Find where the given text appears and provide that cell's center as [x, y] coordinate. 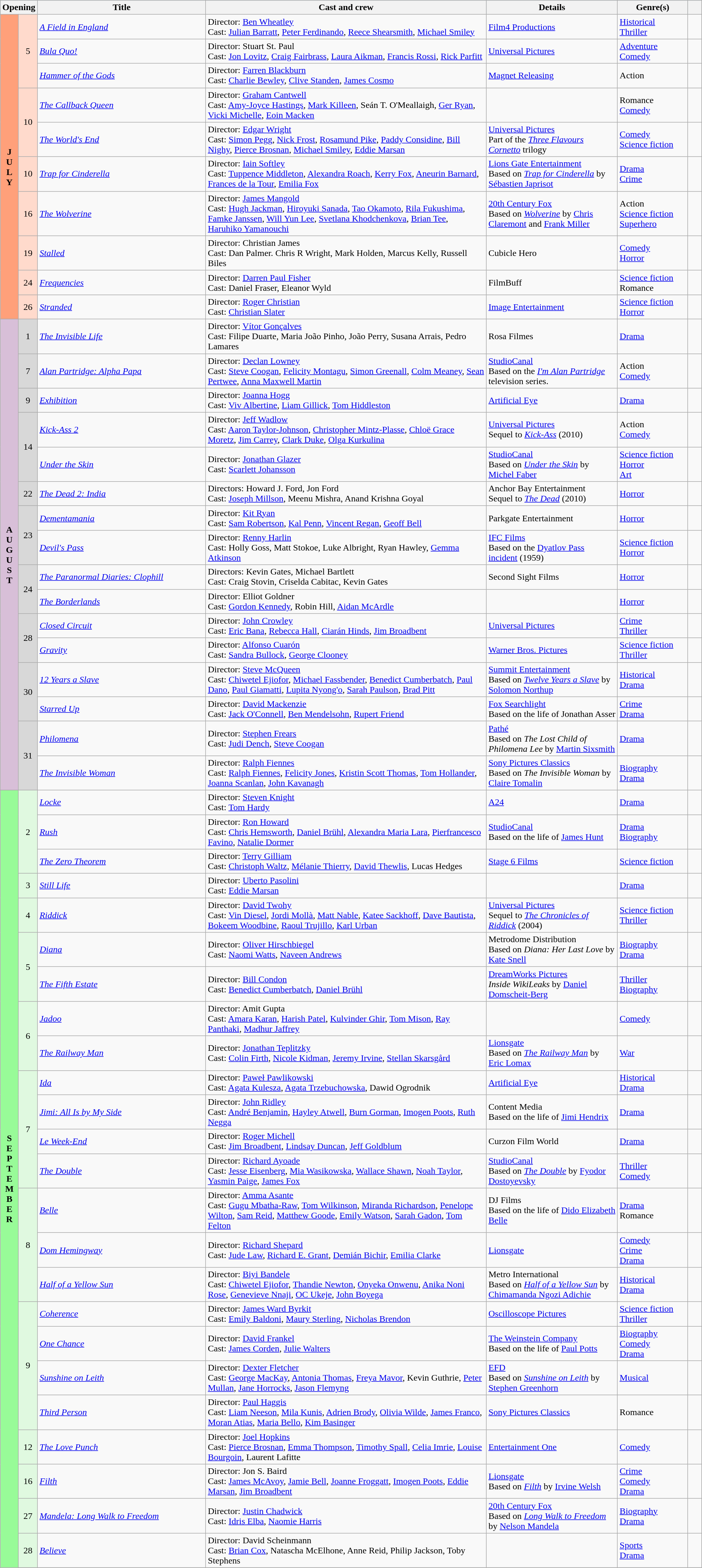
Crime Thriller [652, 626]
Title [121, 7]
4 [28, 915]
EFD Based on Sunshine on Leith by Stephen Greenhorn [552, 1378]
Magnet Releasing [552, 76]
1 [28, 336]
12 [28, 1447]
Kick-Ass 2 [121, 430]
3 [28, 886]
Director: David Mackenzie Cast: Jack O'Connell, Ben Mendelsohn, Rupert Friend [346, 709]
Starred Up [121, 709]
Lionsgate Based on Filth by Irvine Welsh [552, 1481]
Director: David Scheinmann Cast: Brian Cox, Natascha McElhone, Anne Reid, Philip Jackson, Toby Stephens [346, 1550]
Director: Dexter Fletcher Cast: George MacKay, Antonia Thomas, Freya Mavor, Kevin Guthrie, Peter Mullan, Jane Horrocks, Jason Flemyng [346, 1378]
Comedy Crime Drama [652, 1250]
The World's End [121, 139]
The Invisible Woman [121, 773]
Content Media Based on the life of Jimi Hendrix [552, 1112]
Director: Richard Shepard Cast: Jude Law, Richard E. Grant, Demián Bichir, Emilia Clarke [346, 1250]
Opening [19, 7]
Action Science fiction Superhero [652, 214]
Comedy Science fiction [652, 139]
The Fifth Estate [121, 984]
Sony Pictures Classics [552, 1412]
StudioCanal Based on the life of James Hunt [552, 832]
Dom Hemingway [121, 1250]
Biography Comedy Drama [652, 1343]
FilmBuff [552, 283]
Director: Joel Hopkins Cast: Pierce Brosnan, Emma Thompson, Timothy Spall, Celia Imrie, Louise Bourgoin, Laurent Lafitte [346, 1447]
Director: Stephen Frears Cast: Judi Dench, Steve Coogan [346, 738]
14 [28, 447]
Lions Gate Entertainment Based on Trap for Cinderella by Sébastien Japrisot [552, 174]
Director: Steven Knight Cast: Tom Hardy [346, 802]
Philomena [121, 738]
Director: Richard Ayoade Cast: Jesse Eisenberg, Mia Wasikowska, Wallace Shawn, Noah Taylor, Yasmin Paige, James Fox [346, 1171]
Lionsgate Based on The Railway Man by Eric Lomax [552, 1053]
Director: Declan Lowney Cast: Steve Coogan, Felicity Montagu, Simon Greenall, Colm Meaney, Sean Pertwee, Anna Maxwell Martin [346, 371]
Believe [121, 1550]
Oscilloscope Pictures [552, 1314]
Science fiction Horror Art [652, 464]
Lionsgate [552, 1250]
Cubicle Hero [552, 253]
StudioCanal Based on the I'm Alan Partridge television series. [552, 371]
Belle [121, 1210]
Director: Elliot Goldner Cast: Gordon Kennedy, Robin Hill, Aidan McArdle [346, 601]
Jimi: All Is by My Side [121, 1112]
Dementamania [121, 518]
Details [552, 7]
Summit Entertainment Based on Twelve Years a Slave by Solomon Northup [552, 679]
Thriller Biography [652, 984]
Director: Christian James Cast: Dan Palmer. Chris R Wright, Mark Holden, Marcus Kelly, Russell Biles [346, 253]
A Field in England [121, 27]
Warner Bros. Pictures [552, 650]
Director: Ralph Fiennes Cast: Ralph Fiennes, Felicity Jones, Kristin Scott Thomas, Tom Hollander, Joanna Scanlan, John Kavanagh [346, 773]
DreamWorks Pictures Inside WikiLeaks by Daniel Domscheit-Berg [552, 984]
Director: Ben Wheatley Cast: Julian Barratt, Peter Ferdinando, Reece Shearsmith, Michael Smiley [346, 27]
Trap for Cinderella [121, 174]
Exhibition [121, 400]
Alan Partridge: Alpha Papa [121, 371]
Jadoo [121, 1019]
Thriller Comedy [652, 1171]
Closed Circuit [121, 626]
Director: Jonathan Teplitzky Cast: Colin Firth, Nicole Kidman, Jeremy Irvine, Stellan Skarsgård [346, 1053]
Director: Biyi Bandele Cast: Chiwetel Ejiofor, Thandie Newton, Onyeka Onwenu, Anika Noni Rose, Genevieve Nnaji, OC Ukeje, John Boyega [346, 1284]
Stranded [121, 307]
19 [28, 253]
Rush [121, 832]
Third Person [121, 1412]
30 [28, 692]
The Double [121, 1171]
Entertainment One [552, 1447]
Sports Drama [652, 1550]
12 Years a Slave [121, 679]
26 [28, 307]
Sunshine on Leith [121, 1378]
Second Sight Films [552, 577]
The Zero Theorem [121, 861]
Stalled [121, 253]
War [652, 1053]
Fox Searchlight Based on the life of Jonathan Asser [552, 709]
Director: John Crowley Cast: Eric Bana, Rebecca Hall, Ciarán Hinds, Jim Broadbent [346, 626]
Comedy Horror [652, 253]
Half of a Yellow Sun [121, 1284]
Romance Comedy [652, 105]
6 [28, 1036]
Director: David Frankel Cast: James Corden, Julie Walters [346, 1343]
Director: Roger Michell Cast: Jim Broadbent, Lindsay Duncan, Jeff Goldblum [346, 1142]
20th Century Fox Based on Wolverine by Chris Claremont and Frank Miller [552, 214]
Hammer of the Gods [121, 76]
Curzon Film World [552, 1142]
Pathé Based on The Lost Child of Philomena Lee by Martin Sixsmith [552, 738]
Crime Comedy Drama [652, 1481]
Director: Roger Christian Cast: Christian Slater [346, 307]
StudioCanal Based on The Double by Fyodor Dostoyevsky [552, 1171]
Director: Jon S. Baird Cast: James McAvoy, Jamie Bell, Joanne Froggatt, Imogen Poots, Eddie Marsan, Jim Broadbent [346, 1481]
22 [28, 494]
Director: Bill Condon Cast: Benedict Cumberbatch, Daniel Brühl [346, 984]
Director: Amit Gupta Cast: Amara Karan, Harish Patel, Kulvinder Ghir, Tom Mison, Ray Panthaki, Madhur Jaffrey [346, 1019]
Rosa Filmes [552, 336]
Director: Joanna Hogg Cast: Viv Albertine, Liam Gillick, Tom Hiddleston [346, 400]
Historical Thriller [652, 27]
Universal Pictures Sequel to Kick-Ass (2010) [552, 430]
Filth [121, 1481]
Cast and crew [346, 7]
Ida [121, 1082]
2 [28, 832]
Science fiction Romance [652, 283]
StudioCanal Based on Under the Skin by Michel Faber [552, 464]
Frequencies [121, 283]
Director: Stuart St. Paul Cast: Jon Lovitz, Craig Fairbrass, Laura Aikman, Francis Rossi, Rick Parfitt [346, 51]
Sony Pictures Classics Based on The Invisible Woman by Claire Tomalin [552, 773]
IFC Films Based on the Dyatlov Pass incident (1959) [552, 548]
Mandela: Long Walk to Freedom [121, 1516]
Devil's Pass [121, 548]
The Weinstein Company Based on the life of Paul Potts [552, 1343]
The Borderlands [121, 601]
23 [28, 535]
The Callback Queen [121, 105]
27 [28, 1516]
Diana [121, 950]
Director: Justin Chadwick Cast: Idris Elba, Naomie Harris [346, 1516]
Director: Uberto Pasolini Cast: Eddie Marsan [346, 886]
Genre(s) [652, 7]
Director: Jonathan Glazer Cast: Scarlett Johansson [346, 464]
Romance [652, 1412]
Director: Farren Blackburn Cast: Charlie Bewley, Clive Standen, James Cosmo [346, 76]
Under the Skin [121, 464]
DJ Films Based on the life of Dido Elizabeth Belle [552, 1210]
The Railway Man [121, 1053]
One Chance [121, 1343]
Director: David Twohy Cast: Vin Diesel, Jordi Mollà, Matt Nable, Katee Sackhoff, Dave Bautista, Bokeem Woodbine, Raoul Trujillo, Karl Urban [346, 915]
Director: Darren Paul Fisher Cast: Daniel Fraser, Eleanor Wyld [346, 283]
Stage 6 Films [552, 861]
Director: Terry Gilliam Cast: Christoph Waltz, Mélanie Thierry, David Thewlis, Lucas Hedges [346, 861]
Crime Drama [652, 709]
A U G U S T [10, 555]
Drama Biography [652, 832]
Universal Pictures Part of the Three Flavours Cornetto trilogy [552, 139]
Metrodome Distribution Based on Diana: Her Last Love by Kate Snell [552, 950]
Musical [652, 1378]
Coherence [121, 1314]
Metro International Based on Half of a Yellow Sun by Chimamanda Ngozi Adichie [552, 1284]
Director: Graham Cantwell Cast: Amy-Joyce Hastings, Mark Killeen, Seán T. O'Meallaigh, Ger Ryan, Vicki Michelle, Eoin Macken [346, 105]
A24 [552, 802]
Director: Paweł Pawlikowski Cast: Agata Kulesza, Agata Trzebuchowska, Dawid Ogrodnik [346, 1082]
Adventure Comedy [652, 51]
Action [652, 76]
J U L Y [10, 167]
Director: Alfonso Cuarón Cast: Sandra Bullock, George Clooney [346, 650]
The Paranormal Diaries: Clophill [121, 577]
Universal Pictures Sequel to The Chronicles of Riddick (2004) [552, 915]
20th Century Fox Based on Long Walk to Freedom by Nelson Mandela [552, 1516]
Directors: Kevin Gates, Michael Bartlett Cast: Craig Stovin, Criselda Cabitac, Kevin Gates [346, 577]
The Dead 2: India [121, 494]
Film4 Productions [552, 27]
Director: Edgar Wright Cast: Simon Pegg, Nick Frost, Rosamund Pike, Paddy Considine, Bill Nighy, Pierce Brosnan, Michael Smiley, Eddie Marsan [346, 139]
Image Entertainment [552, 307]
Parkgate Entertainment [552, 518]
Le Week-End [121, 1142]
Anchor Bay Entertainment Sequel to The Dead (2010) [552, 494]
Riddick [121, 915]
31 [28, 756]
Gravity [121, 650]
Bula Quo! [121, 51]
Director: Paul Haggis Cast: Liam Neeson, Mila Kunis, Adrien Brody, Olivia Wilde, James Franco, Moran Atias, Maria Bello, Kim Basinger [346, 1412]
The Invisible Life [121, 336]
Director: Oliver Hirschbiegel Cast: Naomi Watts, Naveen Andrews [346, 950]
The Wolverine [121, 214]
Director: Ron Howard Cast: Chris Hemsworth, Daniel Brühl, Alexandra Maria Lara, Pierfrancesco Favino, Natalie Dormer [346, 832]
Director: Jeff Wadlow Cast: Aaron Taylor-Johnson, Christopher Mintz-Plasse, Chloë Grace Moretz, Jim Carrey, Clark Duke, Olga Kurkulina [346, 430]
SEPTEMBER [10, 1179]
Still Life [121, 886]
Director: Kit Ryan Cast: Sam Robertson, Kal Penn, Vincent Regan, Geoff Bell [346, 518]
Drama Crime [652, 174]
8 [28, 1245]
Director: Vítor Gonçalves Cast: Filipe Duarte, Maria João Pinho, João Perry, Susana Arrais, Pedro Lamares [346, 336]
Director: James Ward Byrkit Cast: Emily Baldoni, Maury Sterling, Nicholas Brendon [346, 1314]
Directors: Howard J. Ford, Jon Ford Cast: Joseph Millson, Meenu Mishra, Anand Krishna Goyal [346, 494]
Drama Romance [652, 1210]
The Love Punch [121, 1447]
Science fiction [652, 861]
Director: Renny Harlin Cast: Holly Goss, Matt Stokoe, Luke Albright, Ryan Hawley, Gemma Atkinson [346, 548]
Director: Iain Softley Cast: Tuppence Middleton, Alexandra Roach, Kerry Fox, Aneurin Barnard, Frances de la Tour, Emilia Fox [346, 174]
Locke [121, 802]
Director: John Ridley Cast: André Benjamin, Hayley Atwell, Burn Gorman, Imogen Poots, Ruth Negga [346, 1112]
